From the cell containing the given text, extract its center point as [X, Y] coordinate. 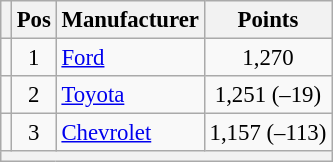
1 [34, 58]
Manufacturer [130, 20]
2 [34, 95]
1,251 (–19) [268, 95]
3 [34, 133]
Points [268, 20]
1,270 [268, 58]
Chevrolet [130, 133]
1,157 (–113) [268, 133]
Pos [34, 20]
Ford [130, 58]
Toyota [130, 95]
